Capture the cell that displays the provided text and extract its (X, Y) central coordinate. 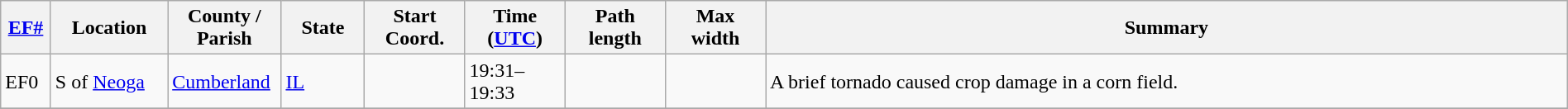
Max width (715, 28)
19:31–19:33 (514, 81)
Time (UTC) (514, 28)
Location (109, 28)
County / Parish (225, 28)
EF0 (26, 81)
Summary (1167, 28)
Start Coord. (415, 28)
State (323, 28)
IL (323, 81)
EF# (26, 28)
S of Neoga (109, 81)
A brief tornado caused crop damage in a corn field. (1167, 81)
Path length (615, 28)
Cumberland (225, 81)
